Search for the cell housing the specified text and yield its (X, Y) center coordinate. 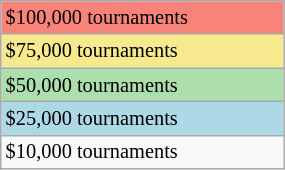
$10,000 tournaments (142, 152)
$25,000 tournaments (142, 118)
$100,000 tournaments (142, 17)
$75,000 tournaments (142, 51)
$50,000 tournaments (142, 85)
